Return the (x, y) coordinate for the center point of the cell that contains the specified text.  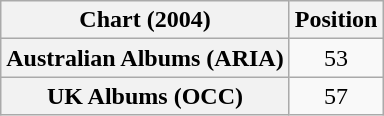
UK Albums (OCC) (145, 96)
Australian Albums (ARIA) (145, 58)
57 (336, 96)
Position (336, 20)
Chart (2004) (145, 20)
53 (336, 58)
